Find where the given text appears and provide that cell's center as (x, y) coordinate. 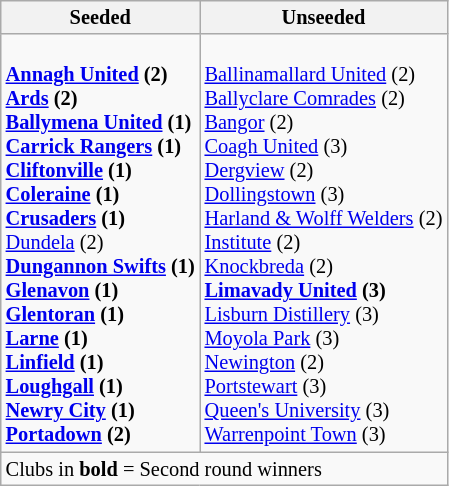
Seeded (100, 17)
Unseeded (324, 17)
Clubs in bold = Second round winners (224, 469)
